Search for the cell housing the specified text and yield its [x, y] center coordinate. 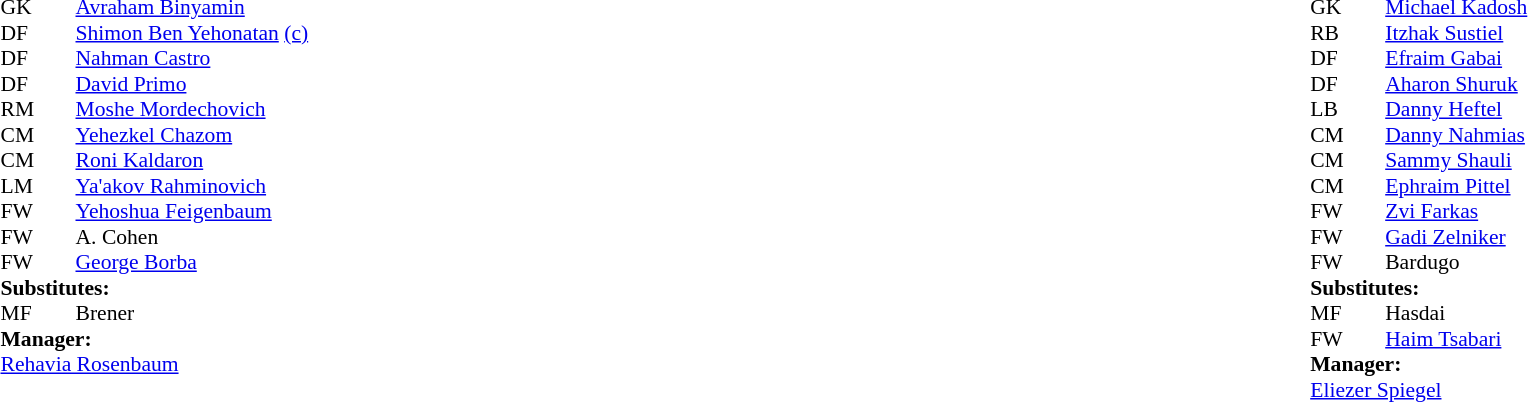
Aharon Shuruk [1456, 84]
Hasdai [1456, 313]
LM [19, 186]
Bardugo [1456, 263]
A. Cohen [192, 237]
Rehavia Rosenbaum [154, 365]
RM [19, 109]
Roni Kaldaron [192, 161]
Danny Heftel [1456, 109]
LB [1329, 109]
Haim Tsabari [1456, 339]
Yehezkel Chazom [192, 135]
Moshe Mordechovich [192, 109]
Danny Nahmias [1456, 135]
RB [1329, 33]
Brener [192, 313]
Nahman Castro [192, 59]
Gadi Zelniker [1456, 237]
Ya'akov Rahminovich [192, 186]
Shimon Ben Yehonatan (c) [192, 33]
David Primo [192, 84]
Efraim Gabai [1456, 59]
Yehoshua Feigenbaum [192, 211]
Ephraim Pittel [1456, 186]
Itzhak Sustiel [1456, 33]
Zvi Farkas [1456, 211]
Sammy Shauli [1456, 161]
George Borba [192, 263]
